Determine the [X, Y] coordinate at the center of the cell enclosing the given text.  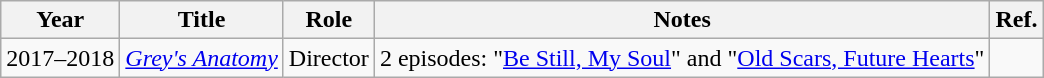
Year [60, 20]
Grey's Anatomy [202, 58]
Notes [682, 20]
Ref. [1016, 20]
Director [328, 58]
Role [328, 20]
Title [202, 20]
2017–2018 [60, 58]
2 episodes: "Be Still, My Soul" and "Old Scars, Future Hearts" [682, 58]
